Capture the cell that displays the provided text and extract its [x, y] central coordinate. 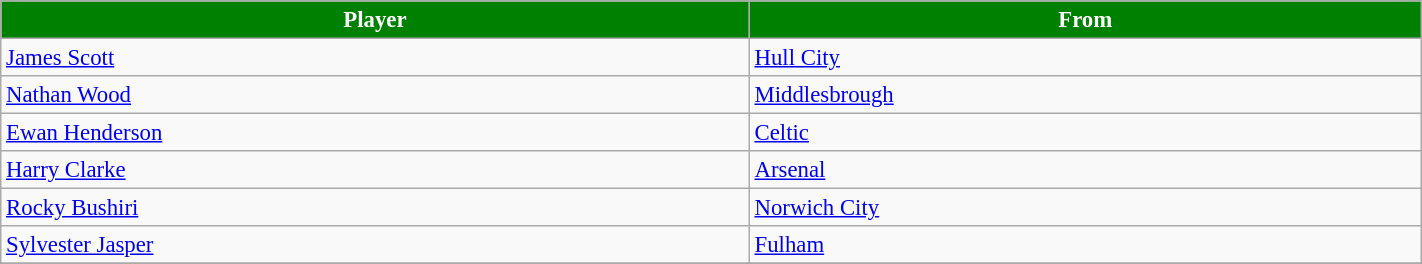
Norwich City [1085, 208]
Player [375, 20]
Fulham [1085, 245]
Arsenal [1085, 170]
Harry Clarke [375, 170]
Sylvester Jasper [375, 245]
Hull City [1085, 58]
Middlesbrough [1085, 95]
Rocky Bushiri [375, 208]
From [1085, 20]
Celtic [1085, 133]
James Scott [375, 58]
Ewan Henderson [375, 133]
Nathan Wood [375, 95]
